Determine the (X, Y) coordinate at the center of the cell enclosing the given text.  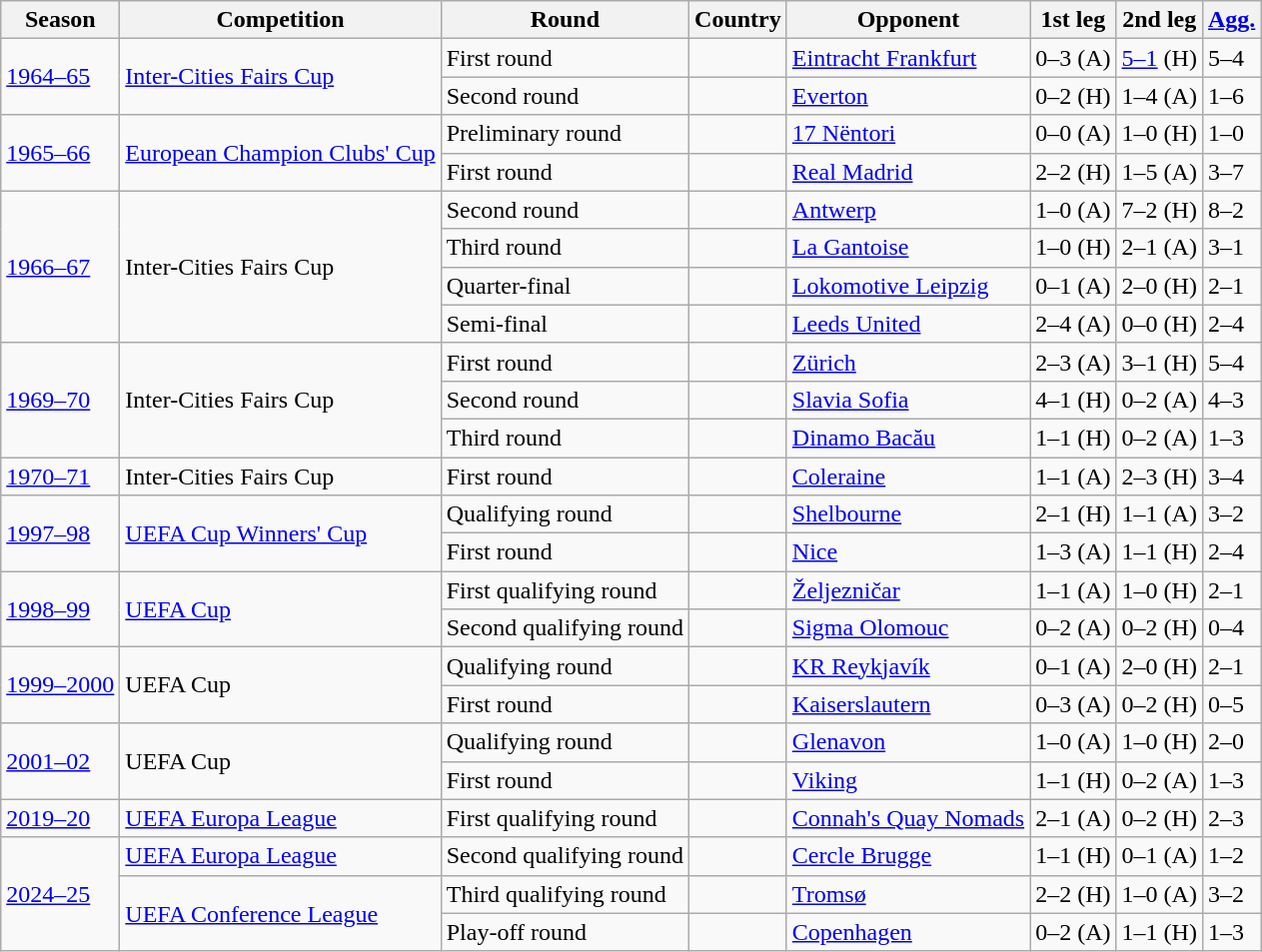
2–3 (1231, 818)
2nd leg (1159, 20)
1966–67 (60, 267)
Copenhagen (907, 932)
Cercle Brugge (907, 856)
KR Reykjavík (907, 666)
Opponent (907, 20)
Viking (907, 780)
3–1 (H) (1159, 362)
1–4 (A) (1159, 96)
Competition (280, 20)
Third qualifying round (565, 894)
Eintracht Frankfurt (907, 58)
3–7 (1231, 172)
Connah's Quay Nomads (907, 818)
2019–20 (60, 818)
Round (565, 20)
4–3 (1231, 400)
1964–65 (60, 77)
4–1 (H) (1073, 400)
1999–2000 (60, 685)
2024–25 (60, 894)
UEFA Conference League (280, 913)
Antwerp (907, 210)
Slavia Sofia (907, 400)
1965–66 (60, 153)
European Champion Clubs' Cup (280, 153)
0–5 (1231, 704)
1–5 (A) (1159, 172)
2–1 (H) (1073, 514)
Country (738, 20)
1–2 (1231, 856)
Semi-final (565, 324)
Agg. (1231, 20)
1–3 (A) (1073, 552)
Shelbourne (907, 514)
3–4 (1231, 476)
1st leg (1073, 20)
8–2 (1231, 210)
Everton (907, 96)
Kaiserslautern (907, 704)
La Gantoise (907, 248)
0–0 (A) (1073, 134)
2–3 (A) (1073, 362)
1998–99 (60, 609)
Real Madrid (907, 172)
17 Nëntori (907, 134)
7–2 (H) (1159, 210)
0–4 (1231, 628)
Coleraine (907, 476)
2–3 (H) (1159, 476)
Lokomotive Leipzig (907, 286)
Quarter-final (565, 286)
3–1 (1231, 248)
1969–70 (60, 400)
UEFA Cup Winners' Cup (280, 533)
Nice (907, 552)
1997–98 (60, 533)
2–0 (1231, 742)
Zürich (907, 362)
1970–71 (60, 476)
1–6 (1231, 96)
Željezničar (907, 590)
0–0 (H) (1159, 324)
Tromsø (907, 894)
Play-off round (565, 932)
Season (60, 20)
Preliminary round (565, 134)
2001–02 (60, 761)
2–4 (A) (1073, 324)
5–1 (H) (1159, 58)
Glenavon (907, 742)
Sigma Olomouc (907, 628)
Dinamo Bacău (907, 438)
Leeds United (907, 324)
1–0 (1231, 134)
